For the text-containing cell, return its midpoint in (x, y) coordinate format. 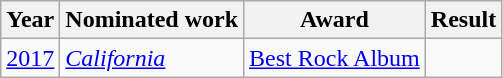
Result (463, 20)
Nominated work (152, 20)
2017 (30, 58)
Best Rock Album (335, 58)
Year (30, 20)
Award (335, 20)
California (152, 58)
